Locate the cell with the specified text and output its (X, Y) center coordinate. 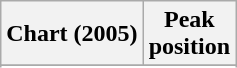
Peakposition (189, 34)
Chart (2005) (72, 34)
